Identify which cell holds the provided text, then report its [x, y] central coordinate. 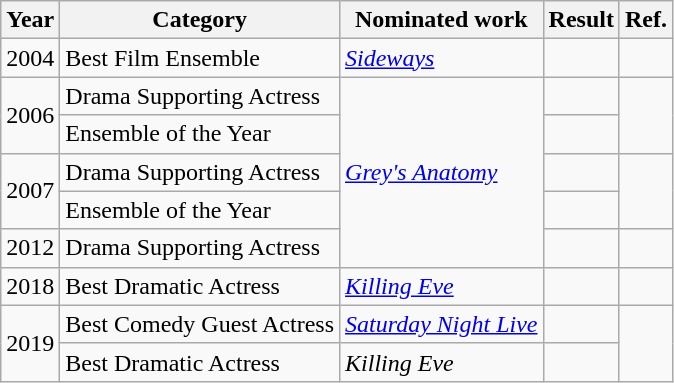
Ref. [646, 20]
Best Comedy Guest Actress [200, 324]
2007 [30, 191]
Year [30, 20]
2018 [30, 286]
Nominated work [442, 20]
Category [200, 20]
Best Film Ensemble [200, 58]
Result [581, 20]
Grey's Anatomy [442, 172]
2004 [30, 58]
Sideways [442, 58]
2019 [30, 343]
Saturday Night Live [442, 324]
2006 [30, 115]
2012 [30, 248]
